Locate the cell with the specified text and output its [x, y] center coordinate. 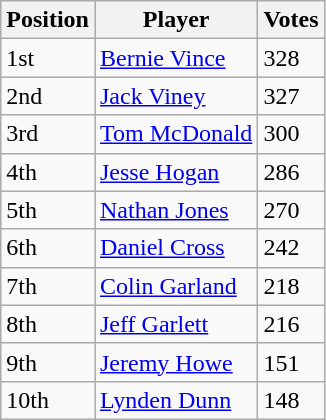
Jesse Hogan [176, 172]
Jack Viney [176, 96]
Nathan Jones [176, 210]
Tom McDonald [176, 134]
8th [48, 324]
7th [48, 286]
3rd [48, 134]
Position [48, 20]
Jeremy Howe [176, 362]
Daniel Cross [176, 248]
327 [291, 96]
300 [291, 134]
Player [176, 20]
Lynden Dunn [176, 400]
148 [291, 400]
216 [291, 324]
1st [48, 58]
Bernie Vince [176, 58]
242 [291, 248]
Votes [291, 20]
270 [291, 210]
328 [291, 58]
2nd [48, 96]
10th [48, 400]
6th [48, 248]
286 [291, 172]
151 [291, 362]
9th [48, 362]
218 [291, 286]
Jeff Garlett [176, 324]
4th [48, 172]
Colin Garland [176, 286]
5th [48, 210]
